Provide the [x, y] coordinate of the cell's center where the given text is located.  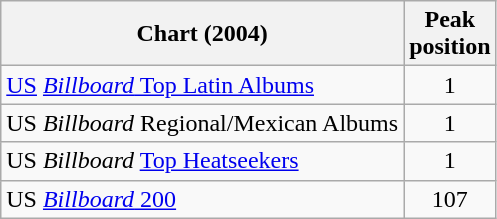
US Billboard Top Heatseekers [202, 161]
US Billboard 200 [202, 199]
107 [450, 199]
US Billboard Top Latin Albums [202, 85]
Peakposition [450, 34]
Chart (2004) [202, 34]
US Billboard Regional/Mexican Albums [202, 123]
